Output the [x, y] coordinate of the center of the cell containing the given text.  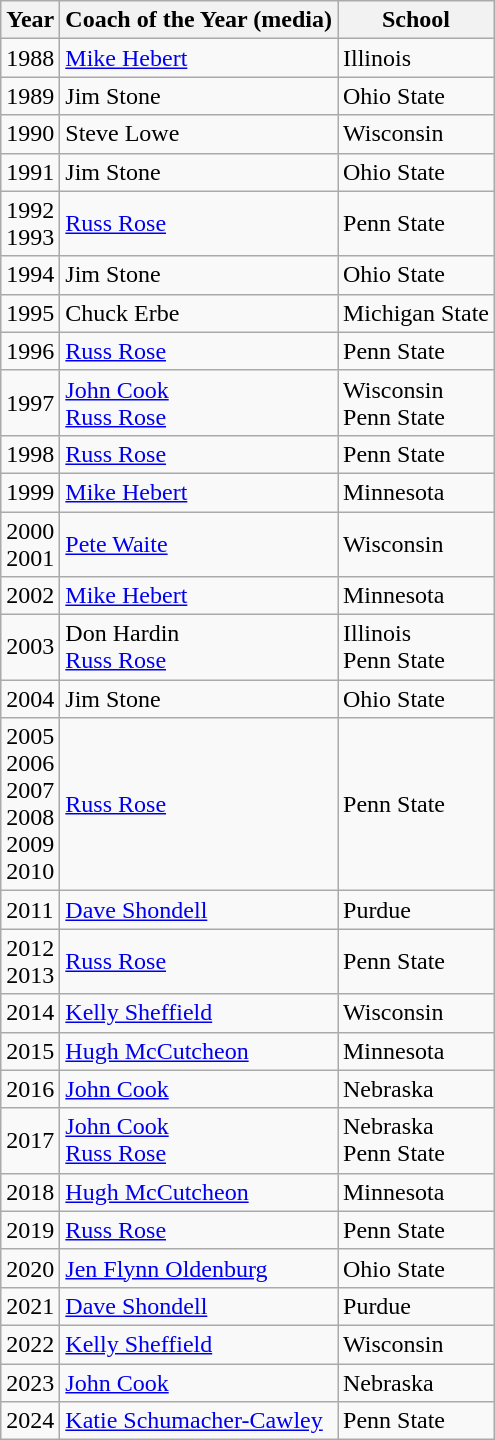
Jen Flynn Oldenburg [199, 1268]
1997 [30, 402]
2014 [30, 1013]
2024 [30, 1421]
1988 [30, 58]
2022 [30, 1344]
1991 [30, 172]
20002001 [30, 544]
School [416, 20]
Katie Schumacher-Cawley [199, 1421]
John Cook Russ Rose [199, 402]
Steve Lowe [199, 134]
2020 [30, 1268]
2016 [30, 1089]
2017 [30, 1140]
2018 [30, 1192]
2021 [30, 1306]
IllinoisPenn State [416, 648]
Pete Waite [199, 544]
Illinois [416, 58]
John CookRuss Rose [199, 1140]
1996 [30, 351]
Michigan State [416, 313]
1999 [30, 492]
2015 [30, 1051]
Don HardinRuss Rose [199, 648]
1995 [30, 313]
1990 [30, 134]
2002 [30, 596]
NebraskaPenn State [416, 1140]
2023 [30, 1383]
200520062007200820092010 [30, 804]
1994 [30, 275]
WisconsinPenn State [416, 402]
2011 [30, 910]
2004 [30, 699]
Year [30, 20]
Chuck Erbe [199, 313]
2019 [30, 1230]
1989 [30, 96]
2003 [30, 648]
Coach of the Year (media) [199, 20]
20122013 [30, 962]
1998 [30, 454]
19921993 [30, 224]
